Return (x, y) of the center of cell containing provided text 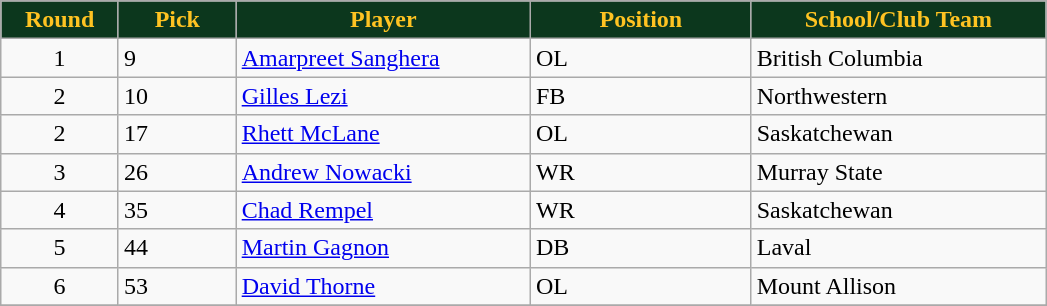
17 (177, 134)
Andrew Nowacki (383, 172)
Round (60, 20)
53 (177, 286)
6 (60, 286)
35 (177, 210)
4 (60, 210)
Martin Gagnon (383, 248)
Northwestern (898, 96)
Position (640, 20)
Amarpreet Sanghera (383, 58)
School/Club Team (898, 20)
Chad Rempel (383, 210)
Player (383, 20)
David Thorne (383, 286)
British Columbia (898, 58)
9 (177, 58)
FB (640, 96)
5 (60, 248)
3 (60, 172)
Pick (177, 20)
44 (177, 248)
10 (177, 96)
Laval (898, 248)
Murray State (898, 172)
Gilles Lezi (383, 96)
1 (60, 58)
DB (640, 248)
Mount Allison (898, 286)
26 (177, 172)
Rhett McLane (383, 134)
